From the cell containing the given text, extract its center point as (X, Y) coordinate. 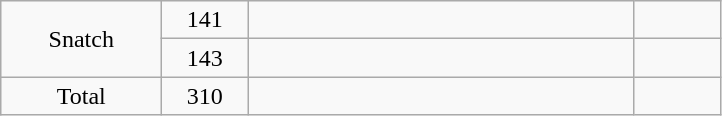
143 (205, 58)
310 (205, 96)
Snatch (82, 39)
Total (82, 96)
141 (205, 20)
